Provide the [x, y] coordinate of the cell's center where the given text is located.  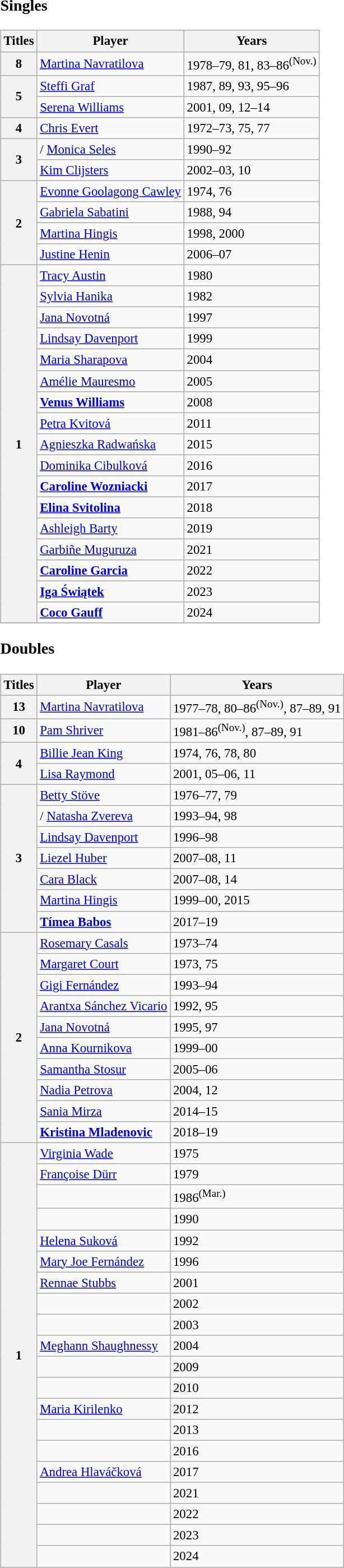
1993–94 [257, 985]
2012 [257, 1409]
/ Monica Seles [110, 149]
Sania Mirza [104, 1111]
Petra Kvitová [110, 423]
Justine Henin [110, 255]
Elina Svitolina [110, 507]
1976–77, 79 [257, 795]
1973–74 [257, 943]
1986(Mar.) [257, 1197]
1988, 94 [252, 212]
Cara Black [104, 880]
/ Natasha Zvereva [104, 816]
2004, 12 [257, 1090]
Caroline Garcia [110, 571]
2007–08, 14 [257, 880]
8 [19, 63]
Gigi Fernández [104, 985]
1987, 89, 93, 95–96 [252, 86]
2002 [257, 1303]
Tímea Babos [104, 922]
Helena Suková [104, 1241]
1992 [257, 1241]
2002–03, 10 [252, 170]
2019 [252, 529]
2010 [257, 1388]
1997 [252, 318]
Maria Sharapova [110, 360]
2014–15 [257, 1111]
Samantha Stosur [104, 1069]
1975 [257, 1154]
5 [19, 96]
Rosemary Casals [104, 943]
1982 [252, 297]
2005 [252, 381]
2018 [252, 507]
10 [19, 730]
2015 [252, 444]
Iga Świątek [110, 591]
2006–07 [252, 255]
1999–00 [257, 1048]
Anna Kournikova [104, 1048]
Amélie Mauresmo [110, 381]
2018–19 [257, 1132]
Gabriela Sabatini [110, 212]
1998, 2000 [252, 233]
1978–79, 81, 83–86(Nov.) [252, 63]
Meghann Shaughnessy [104, 1345]
Mary Joe Fernández [104, 1261]
2009 [257, 1367]
Coco Gauff [110, 613]
13 [19, 707]
Arantxa Sánchez Vicario [104, 1006]
Garbiñe Muguruza [110, 549]
1979 [257, 1174]
2017–19 [257, 922]
1973, 75 [257, 964]
Ashleigh Barty [110, 529]
1999–00, 2015 [257, 900]
Evonne Goolagong Cawley [110, 191]
Margaret Court [104, 964]
2005–06 [257, 1069]
1980 [252, 276]
2013 [257, 1430]
1990 [257, 1219]
2003 [257, 1325]
2001, 09, 12–14 [252, 107]
1999 [252, 339]
Serena Williams [110, 107]
Chris Evert [110, 128]
1992, 95 [257, 1006]
1981–86(Nov.), 87–89, 91 [257, 730]
Lisa Raymond [104, 774]
1995, 97 [257, 1027]
Agnieszka Radwańska [110, 444]
1996–98 [257, 838]
Venus Williams [110, 402]
1974, 76, 78, 80 [257, 753]
1974, 76 [252, 191]
Maria Kirilenko [104, 1409]
Kristina Mladenovic [104, 1132]
Betty Stöve [104, 795]
Liezel Huber [104, 858]
Pam Shriver [104, 730]
2001, 05–06, 11 [257, 774]
Steffi Graf [110, 86]
2007–08, 11 [257, 858]
1993–94, 98 [257, 816]
Rennae Stubbs [104, 1283]
Virginia Wade [104, 1154]
Nadia Petrova [104, 1090]
Andrea Hlaváčková [104, 1472]
Caroline Wozniacki [110, 486]
2001 [257, 1283]
1990–92 [252, 149]
Billie Jean King [104, 753]
2011 [252, 423]
2008 [252, 402]
Tracy Austin [110, 276]
Françoise Dürr [104, 1174]
1977–78, 80–86(Nov.), 87–89, 91 [257, 707]
1972–73, 75, 77 [252, 128]
1996 [257, 1261]
Dominika Cibulková [110, 465]
Kim Clijsters [110, 170]
Sylvia Hanika [110, 297]
